Scan for the cell matching the given text and deliver its [X, Y] coordinate at center. 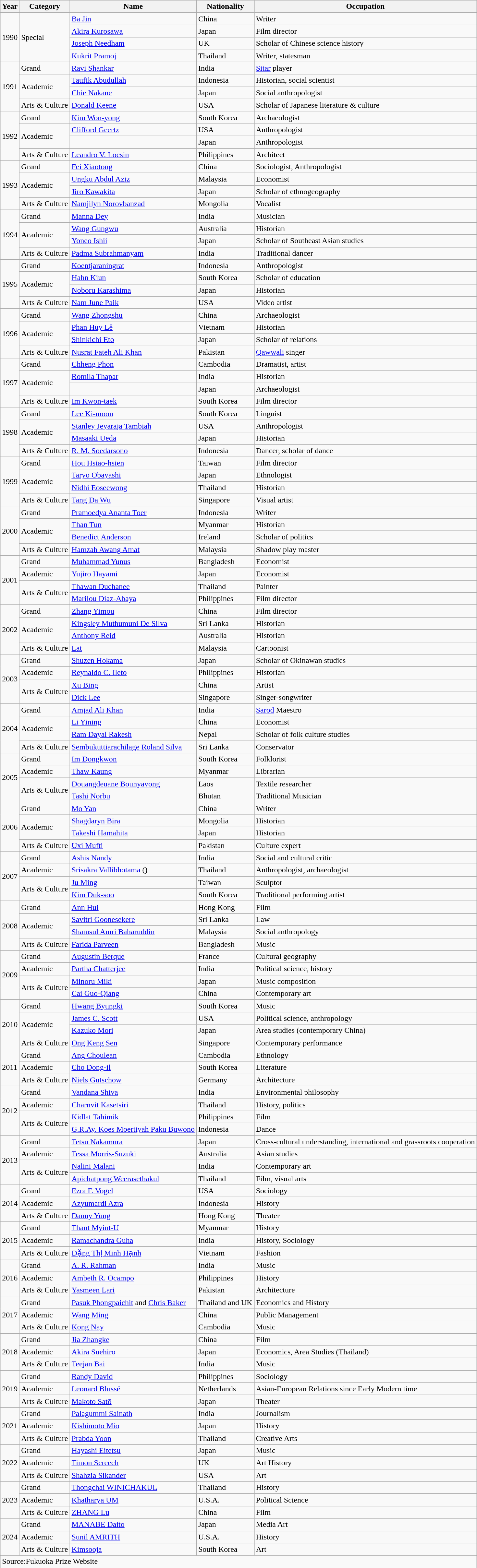
Stanley Jeyaraja Tambiah [133, 426]
Social and cultural critic [365, 858]
Pasuk Phongpaichit and Chris Baker [133, 1303]
Bhutan [225, 796]
Kimsooja [133, 1549]
Ang Choulean [133, 1055]
Reynaldo C. Ileto [133, 673]
Donald Keene [133, 105]
Dance [365, 1129]
Kukrit Pramoj [133, 56]
Muhammad Yunus [133, 562]
Journalism [365, 1413]
Textile researcher [365, 784]
History, politics [365, 1104]
Clifford Geertz [133, 130]
Akira Suehiro [133, 1352]
History, Sociology [365, 1240]
Nidhi Eoseewong [133, 488]
Thant Myint-U [133, 1228]
Contemporary performance [365, 1043]
Kidlat Tahimik [133, 1117]
2012 [10, 1111]
2019 [10, 1389]
Wang Gungwu [133, 229]
Ramachandra Guha [133, 1240]
2004 [10, 728]
Ungku Abdul Aziz [133, 179]
Media Art [365, 1525]
Nam June Paik [133, 302]
Scholar of Chinese science history [365, 43]
Prabda Yoon [133, 1438]
Asian studies [365, 1154]
Danny Yung [133, 1216]
Scholar of Southeast Asian studies [365, 241]
Political science, history [365, 969]
Sunil AMRITH [133, 1537]
1999 [10, 481]
Padma Subrahmanyam [133, 253]
Social anthropologist [365, 93]
2006 [10, 827]
Music composition [365, 981]
Conservator [365, 747]
Koentjaraningrat [133, 265]
Traditional performing artist [365, 895]
Laos [225, 784]
2002 [10, 630]
Cai Guo-Qiang [133, 994]
Hahn Kiun [133, 278]
2022 [10, 1463]
Namjilyn Norovbanzad [133, 204]
Year [10, 6]
2021 [10, 1426]
Category [45, 6]
Netherlands [225, 1389]
Ashis Nandy [133, 858]
Singer-songwriter [365, 697]
Wang Ming [133, 1315]
Culture expert [365, 845]
Chie Nakane [133, 93]
Teejan Bai [133, 1364]
Public Management [365, 1315]
Farida Parveen [133, 944]
Uxi Mufti [133, 845]
MANABE Daito [133, 1525]
Economics, Area Studies (Thailand) [365, 1352]
Traditional Musician [365, 796]
ZHANG Lu [133, 1512]
Tang Da Wu [133, 500]
Tetsu Nakamura [133, 1141]
Source:Fukuoka Prize Website [238, 1562]
Yoneo Ishii [133, 241]
2016 [10, 1278]
1992 [10, 136]
Timon Screech [133, 1463]
2001 [10, 580]
Amjad Ali Khan [133, 710]
Scholar of ethnogeography [365, 192]
Akira Kurosawa [133, 31]
Nusrat Fateh Ali Khan [133, 352]
Hwang Byungki [133, 1006]
Pramoedya Ananta Toer [133, 512]
Niels Gutschow [133, 1080]
Anthony Reid [133, 636]
Ong Keng Sen [133, 1043]
Dramatist, artist [365, 364]
2000 [10, 531]
Jia Zhangke [133, 1339]
Kingsley Muthumuni De Silva [133, 623]
Sitar player [365, 68]
Environmental philosophy [365, 1092]
Leandro V. Locsin [133, 155]
Anthropologist, archaeologist [365, 870]
Social anthropology [365, 932]
R. M. Soedarsono [133, 451]
Ann Hui [133, 907]
Scholar of Japanese literature & culture [365, 105]
Douangdeuane Bounyavong [133, 784]
2003 [10, 679]
Vocalist [365, 204]
Sculptor [365, 882]
Srisakra Vallibhotama () [133, 870]
Mo Yan [133, 808]
Phan Huy Lê [133, 327]
Scholar of folk culture studies [365, 734]
Kim Won-yong [133, 117]
Makoto Satō [133, 1401]
2013 [10, 1160]
Ju Ming [133, 882]
Linguist [365, 414]
Hayashi Eitetsu [133, 1451]
Charnvit Kasetsiri [133, 1104]
Germany [225, 1080]
Yasmeen Lari [133, 1290]
Ethnology [365, 1055]
Ireland [225, 537]
Sociologist, Anthropologist [365, 167]
Art History [365, 1463]
1994 [10, 235]
Shinkichi Eto [133, 339]
Painter [365, 586]
2023 [10, 1500]
Ethnologist [365, 475]
Scholar of politics [365, 537]
Azyumardi Azra [133, 1203]
Partha Chatterjee [133, 969]
Kishimoto Mio [133, 1426]
Kazuko Mori [133, 1031]
Hou Hsiao-hsien [133, 463]
Noboru Karashima [133, 290]
Writer, statesman [365, 56]
Qawwali singer [365, 352]
Cho Dong-il [133, 1067]
Artist [365, 685]
Nalini Malani [133, 1166]
Film, visual arts [365, 1179]
Shuzen Hokama [133, 660]
Nationality [225, 6]
Taryo Obayashi [133, 475]
Fashion [365, 1253]
Palagummi Sainath [133, 1413]
Tessa Morris-Suzuki [133, 1154]
Romila Thapar [133, 377]
Scholar of Okinawan studies [365, 660]
Folklorist [365, 759]
Dancer, scholar of dance [365, 451]
Visual artist [365, 500]
Joseph Needham [133, 43]
Political Science [365, 1500]
Jiro Kawakita [133, 192]
Leonard Blussé [133, 1389]
Benedict Anderson [133, 537]
Scholar of education [365, 278]
2017 [10, 1315]
Special [45, 37]
2024 [10, 1537]
Law [365, 919]
Ba Jin [133, 19]
Kim Duk-soo [133, 895]
Ravi Shankar [133, 68]
Thongchai WINICHAKUL [133, 1488]
Sembukuttiarachilage Roland Silva [133, 747]
Occupation [365, 6]
James C. Scott [133, 1018]
1998 [10, 432]
2010 [10, 1024]
Historian, social scientist [365, 80]
1990 [10, 37]
Sarod Maestro [365, 710]
G.R.Ay. Koes Moertiyah Paku Buwono [133, 1129]
Thaw Kaung [133, 772]
Takeshi Hamahita [133, 833]
Architect [365, 155]
2007 [10, 876]
2015 [10, 1241]
Zhang Yimou [133, 611]
Nepal [225, 734]
A. R. Rahman [133, 1266]
Creative Arts [365, 1438]
Li Yining [133, 722]
Cartoonist [365, 648]
Thailand and UK [225, 1303]
Im Kwon-taek [133, 401]
Savitri Goonesekere [133, 919]
Lat [133, 648]
Asian-European Relations since Early Modern time [365, 1389]
Than Tun [133, 525]
Cultural geography [365, 957]
Minoru Miki [133, 981]
1991 [10, 87]
Randy David [133, 1376]
1993 [10, 185]
2005 [10, 778]
Apichatpong Weerasethakul [133, 1179]
France [225, 957]
Marilou Diaz-Abaya [133, 599]
Ambeth R. Ocampo [133, 1278]
Manna Dey [133, 216]
Shagdaryn Bira [133, 821]
Shamsul Amri Baharuddin [133, 932]
2014 [10, 1203]
Xu Bing [133, 685]
Khatharya UM [133, 1500]
Lee Ki-moon [133, 414]
2009 [10, 975]
1995 [10, 284]
Ezra F. Vogel [133, 1191]
Fei Xiaotong [133, 167]
Taufik Abudullah [133, 80]
Name [133, 6]
Librarian [365, 772]
Dick Lee [133, 697]
2018 [10, 1352]
Masaaki Ueda [133, 438]
Augustin Berque [133, 957]
Literature [365, 1067]
Traditional dancer [365, 253]
Chheng Phon [133, 364]
Political science, anthropology [365, 1018]
Scholar of relations [365, 339]
Shadow play master [365, 549]
Tashi Norbu [133, 796]
Im Dongkwon [133, 759]
2011 [10, 1067]
Đặng Thị Minh Hạnh [133, 1253]
Shahzia Sikander [133, 1475]
Wang Zhongshu [133, 315]
Cross-cultural understanding, international and grassroots cooperation [365, 1141]
Thawan Duchanee [133, 586]
Vandana Shiva [133, 1092]
1997 [10, 383]
Area studies (contemporary China) [365, 1031]
Ram Dayal Rakesh [133, 734]
Yujiro Hayami [133, 574]
2008 [10, 925]
Video artist [365, 302]
1996 [10, 333]
Hamzah Awang Amat [133, 549]
Musician [365, 216]
Kong Nay [133, 1327]
Economics and History [365, 1303]
